Capture the cell that displays the provided text and extract its (X, Y) central coordinate. 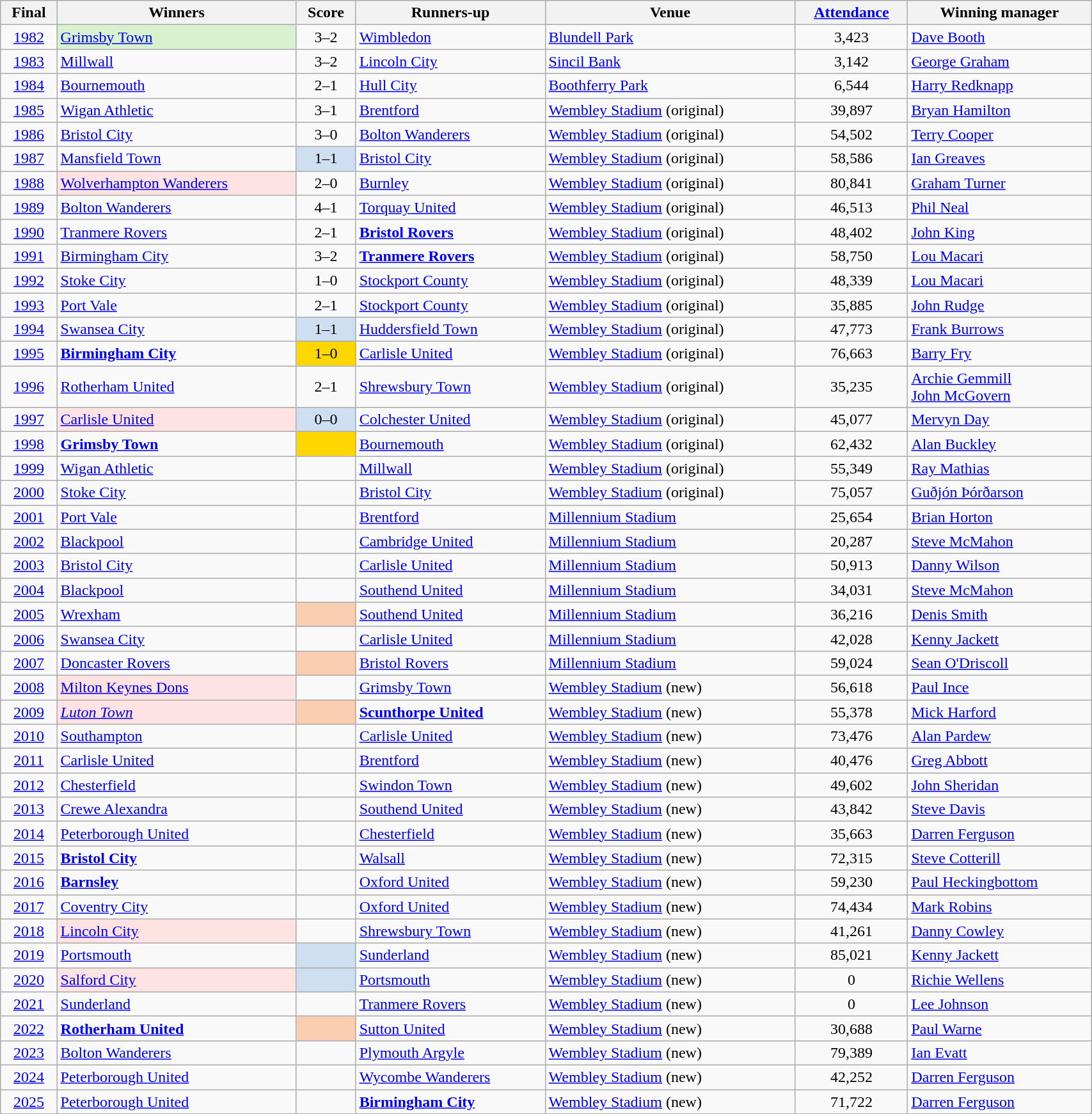
36,216 (851, 614)
Alan Pardew (999, 736)
Mark Robins (999, 907)
56,618 (851, 687)
Lee Johnson (999, 1004)
Salford City (177, 980)
34,031 (851, 590)
1998 (29, 444)
47,773 (851, 330)
John Sheridan (999, 785)
Denis Smith (999, 614)
Danny Cowley (999, 931)
2000 (29, 493)
85,021 (851, 955)
2002 (29, 541)
79,389 (851, 1053)
48,402 (851, 232)
Sean O'Driscoll (999, 663)
71,722 (851, 1101)
2017 (29, 907)
2008 (29, 687)
59,230 (851, 882)
2021 (29, 1004)
40,476 (851, 761)
2023 (29, 1053)
2020 (29, 980)
Paul Heckingbottom (999, 882)
Runners-up (450, 13)
Wrexham (177, 614)
Blundell Park (670, 37)
Hull City (450, 86)
2001 (29, 517)
50,913 (851, 566)
John Rudge (999, 305)
41,261 (851, 931)
Greg Abbott (999, 761)
2005 (29, 614)
Ian Evatt (999, 1053)
Terry Cooper (999, 134)
0–0 (326, 420)
Southampton (177, 736)
1996 (29, 386)
42,028 (851, 639)
Scunthorpe United (450, 712)
1995 (29, 354)
Frank Burrows (999, 330)
1991 (29, 256)
2012 (29, 785)
Huddersfield Town (450, 330)
49,602 (851, 785)
35,885 (851, 305)
Ian Greaves (999, 159)
1987 (29, 159)
35,663 (851, 834)
John King (999, 232)
1986 (29, 134)
Final (29, 13)
1984 (29, 86)
Danny Wilson (999, 566)
Brian Horton (999, 517)
Luton Town (177, 712)
55,349 (851, 468)
Bryan Hamilton (999, 110)
1994 (29, 330)
54,502 (851, 134)
Mansfield Town (177, 159)
1992 (29, 280)
62,432 (851, 444)
Walsall (450, 858)
Mick Harford (999, 712)
Milton Keynes Dons (177, 687)
Steve Cotterill (999, 858)
1997 (29, 420)
59,024 (851, 663)
Attendance (851, 13)
1982 (29, 37)
2006 (29, 639)
2–0 (326, 183)
46,513 (851, 207)
Guðjón Þórðarson (999, 493)
Barnsley (177, 882)
2009 (29, 712)
Graham Turner (999, 183)
Mervyn Day (999, 420)
1993 (29, 305)
2016 (29, 882)
1988 (29, 183)
2007 (29, 663)
Steve Davis (999, 809)
Ray Mathias (999, 468)
Sutton United (450, 1028)
Barry Fry (999, 354)
3–0 (326, 134)
Paul Warne (999, 1028)
3–1 (326, 110)
6,544 (851, 86)
Richie Wellens (999, 980)
76,663 (851, 354)
Burnley (450, 183)
1983 (29, 61)
2018 (29, 931)
35,235 (851, 386)
Alan Buckley (999, 444)
Cambridge United (450, 541)
Winning manager (999, 13)
Phil Neal (999, 207)
Dave Booth (999, 37)
45,077 (851, 420)
42,252 (851, 1077)
75,057 (851, 493)
Sincil Bank (670, 61)
Plymouth Argyle (450, 1053)
58,586 (851, 159)
30,688 (851, 1028)
2019 (29, 955)
2010 (29, 736)
Crewe Alexandra (177, 809)
55,378 (851, 712)
2011 (29, 761)
Boothferry Park (670, 86)
Winners (177, 13)
Archie Gemmill John McGovern (999, 386)
1989 (29, 207)
Wycombe Wanderers (450, 1077)
Paul Ince (999, 687)
2003 (29, 566)
George Graham (999, 61)
2013 (29, 809)
Coventry City (177, 907)
Torquay United (450, 207)
2022 (29, 1028)
Colchester United (450, 420)
58,750 (851, 256)
Venue (670, 13)
Swindon Town (450, 785)
Doncaster Rovers (177, 663)
4–1 (326, 207)
80,841 (851, 183)
2015 (29, 858)
39,897 (851, 110)
Score (326, 13)
2004 (29, 590)
72,315 (851, 858)
20,287 (851, 541)
25,654 (851, 517)
43,842 (851, 809)
2014 (29, 834)
73,476 (851, 736)
Wolverhampton Wanderers (177, 183)
Harry Redknapp (999, 86)
3,423 (851, 37)
74,434 (851, 907)
1985 (29, 110)
48,339 (851, 280)
3,142 (851, 61)
1999 (29, 468)
1990 (29, 232)
Wimbledon (450, 37)
2025 (29, 1101)
2024 (29, 1077)
